Locate the cell with the specified text and output its [x, y] center coordinate. 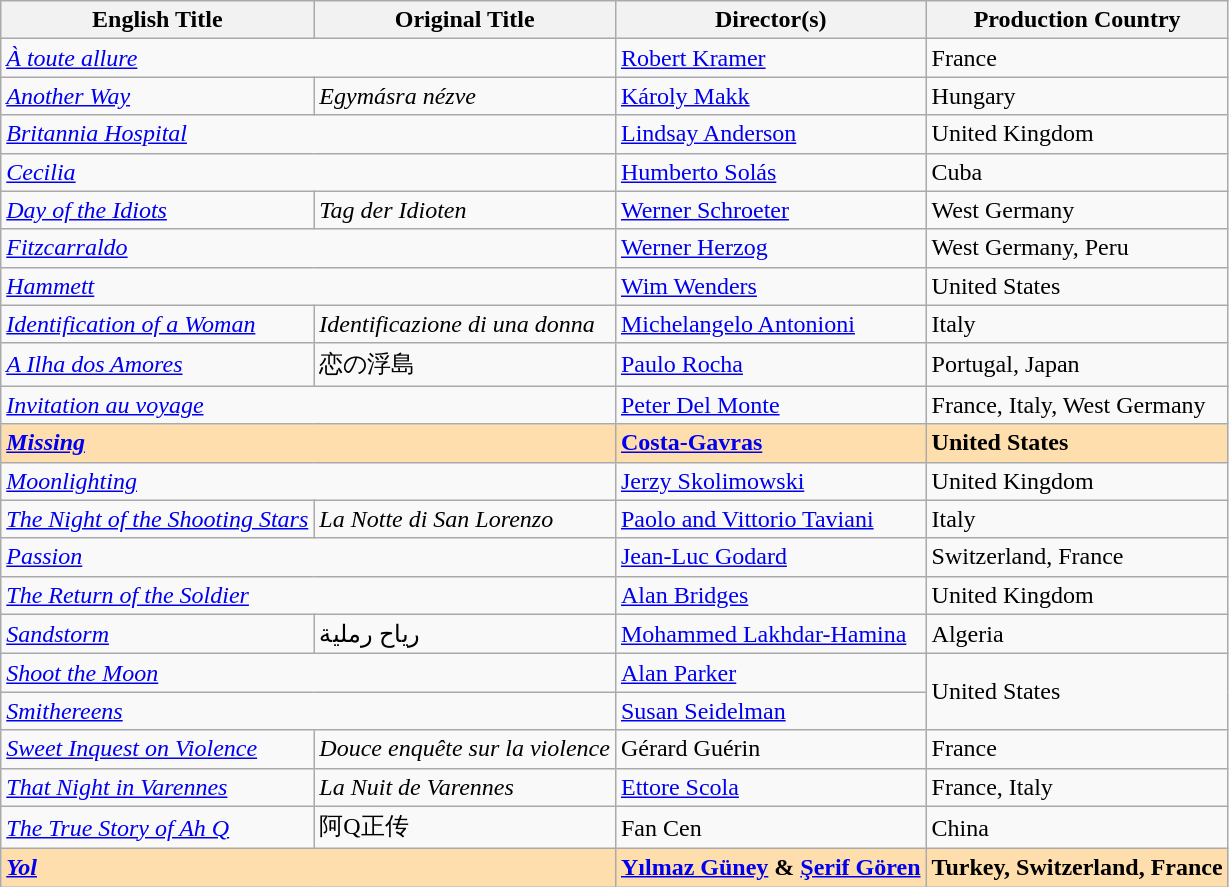
The Return of the Soldier [308, 595]
Paolo and Vittorio Taviani [770, 519]
Day of the Idiots [158, 210]
Peter Del Monte [770, 405]
Yılmaz Güney & Şerif Gören [770, 868]
Cuba [1077, 172]
Sandstorm [158, 634]
Identificazione di una donna [465, 324]
Moonlighting [308, 481]
Tag der Idioten [465, 210]
Smithereens [308, 711]
Michelangelo Antonioni [770, 324]
La Notte di San Lorenzo [465, 519]
The True Story of Ah Q [158, 828]
Another Way [158, 96]
Jean-Luc Godard [770, 557]
Costa-Gavras [770, 443]
Alan Bridges [770, 595]
Robert Kramer [770, 58]
恋の浮島 [465, 364]
Turkey, Switzerland, France [1077, 868]
Britannia Hospital [308, 134]
Egymásra nézve [465, 96]
Mohammed Lakhdar-Hamina [770, 634]
Wim Wenders [770, 286]
Paulo Rocha [770, 364]
Sweet Inquest on Violence [158, 749]
Jerzy Skolimowski [770, 481]
France, Italy [1077, 787]
Fan Cen [770, 828]
La Nuit de Varennes [465, 787]
Yol [308, 868]
Ettore Scola [770, 787]
Portugal, Japan [1077, 364]
France, Italy, West Germany [1077, 405]
Invitation au voyage [308, 405]
رياح رملية [465, 634]
Original Title [465, 20]
West Germany [1077, 210]
Director(s) [770, 20]
Gérard Guérin [770, 749]
Hungary [1077, 96]
Werner Herzog [770, 248]
Cecilia [308, 172]
Missing [308, 443]
À toute allure [308, 58]
Károly Makk [770, 96]
Susan Seidelman [770, 711]
Fitzcarraldo [308, 248]
Switzerland, France [1077, 557]
Humberto Solás [770, 172]
Identification of a Woman [158, 324]
Hammett [308, 286]
China [1077, 828]
West Germany, Peru [1077, 248]
A Ilha dos Amores [158, 364]
Douce enquête sur la violence [465, 749]
Lindsay Anderson [770, 134]
阿Q正传 [465, 828]
Shoot the Moon [308, 673]
Production Country [1077, 20]
That Night in Varennes [158, 787]
English Title [158, 20]
Alan Parker [770, 673]
The Night of the Shooting Stars [158, 519]
Algeria [1077, 634]
Werner Schroeter [770, 210]
Passion [308, 557]
